Extract the (x, y) coordinate from the center of the cell holding the provided text.  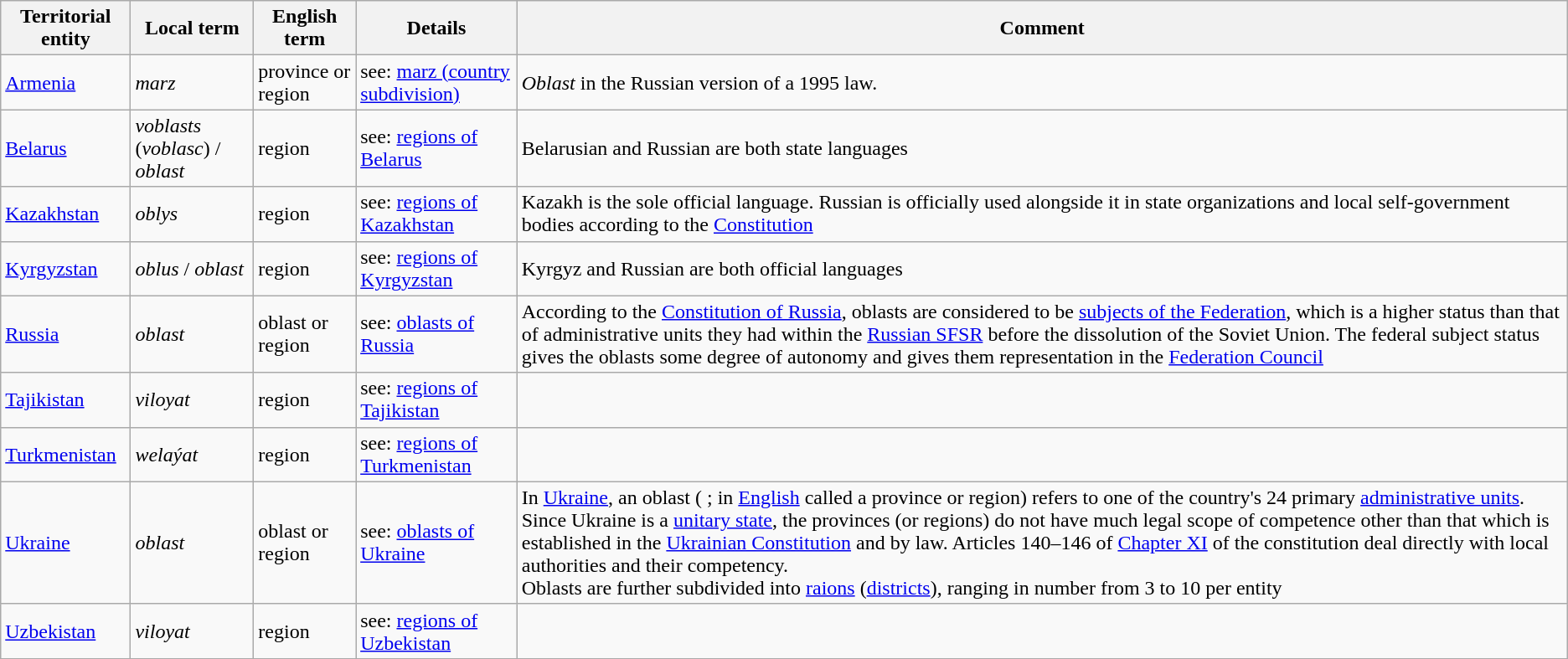
Turkmenistan (65, 454)
marz (193, 82)
province or region (305, 82)
see: regions of Kyrgyzstan (437, 268)
see: regions of Tajikistan (437, 400)
see: regions of Belarus (437, 148)
Kyrgyz and Russian are both official languages (1042, 268)
Oblast in the Russian version of a 1995 law. (1042, 82)
see: regions of Turkmenistan (437, 454)
English term (305, 28)
oblys (193, 214)
Uzbekistan (65, 631)
oblus / oblast (193, 268)
voblasts (voblasc) / oblast (193, 148)
welaýat (193, 454)
Belarus (65, 148)
Local term (193, 28)
Kazakhstan (65, 214)
Tajikistan (65, 400)
see: regions of Kazakhstan (437, 214)
Belarusian and Russian are both state languages (1042, 148)
Details (437, 28)
Armenia (65, 82)
see: regions of Uzbekistan (437, 631)
Ukraine (65, 543)
Kyrgyzstan (65, 268)
see: marz (country subdivision) (437, 82)
see: oblasts of Ukraine (437, 543)
Russia (65, 334)
Territorial entity (65, 28)
Comment (1042, 28)
see: oblasts of Russia (437, 334)
